Locate the cell with the specified text and output its [x, y] center coordinate. 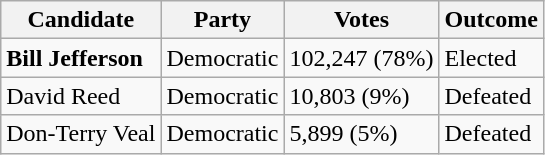
Bill Jefferson [81, 58]
Outcome [491, 20]
David Reed [81, 96]
Elected [491, 58]
5,899 (5%) [362, 134]
102,247 (78%) [362, 58]
Votes [362, 20]
Don-Terry Veal [81, 134]
10,803 (9%) [362, 96]
Candidate [81, 20]
Party [222, 20]
